Search for the cell housing the specified text and yield its [x, y] center coordinate. 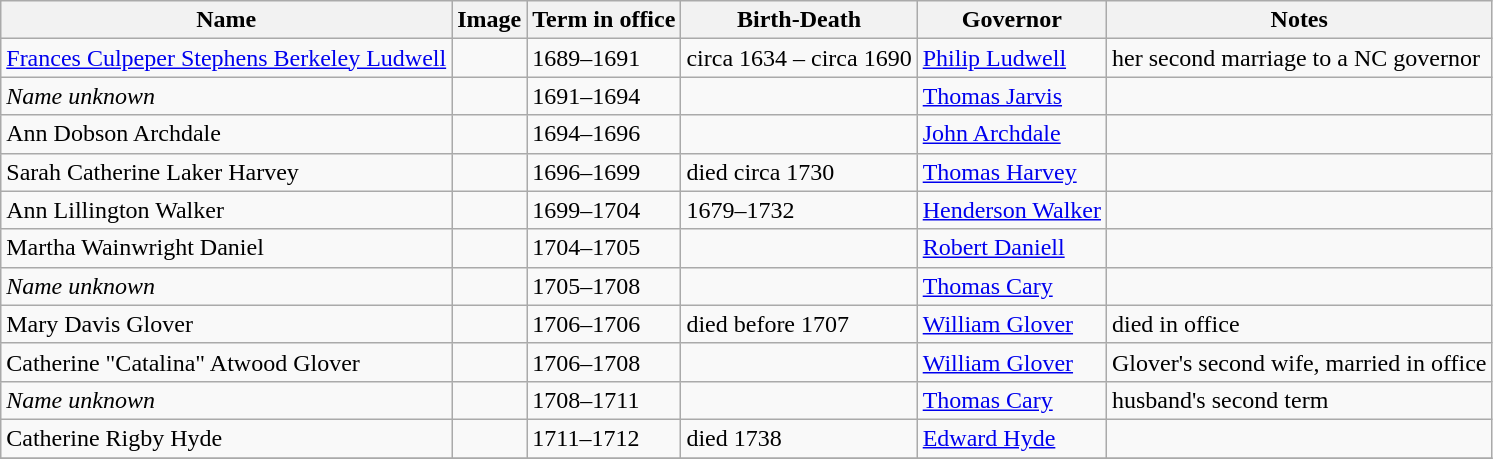
died 1738 [799, 438]
Catherine Rigby Hyde [226, 438]
husband's second term [1298, 400]
1691–1694 [604, 96]
Governor [1012, 20]
1706–1706 [604, 324]
Sarah Catherine Laker Harvey [226, 172]
1706–1708 [604, 362]
Martha Wainwright Daniel [226, 248]
Name [226, 20]
Glover's second wife, married in office [1298, 362]
Notes [1298, 20]
Thomas Harvey [1012, 172]
Ann Lillington Walker [226, 210]
Catherine "Catalina" Atwood Glover [226, 362]
1689–1691 [604, 58]
her second marriage to a NC governor [1298, 58]
1704–1705 [604, 248]
1696–1699 [604, 172]
Robert Daniell [1012, 248]
Image [490, 20]
Thomas Jarvis [1012, 96]
Ann Dobson Archdale [226, 134]
Philip Ludwell [1012, 58]
circa 1634 – circa 1690 [799, 58]
1694–1696 [604, 134]
Term in office [604, 20]
Birth-Death [799, 20]
1708–1711 [604, 400]
1711–1712 [604, 438]
Henderson Walker [1012, 210]
died in office [1298, 324]
1699–1704 [604, 210]
John Archdale [1012, 134]
Frances Culpeper Stephens Berkeley Ludwell [226, 58]
died before 1707 [799, 324]
1679–1732 [799, 210]
1705–1708 [604, 286]
died circa 1730 [799, 172]
Edward Hyde [1012, 438]
Mary Davis Glover [226, 324]
